Provide the [x, y] coordinate of the cell's center where the given text is located.  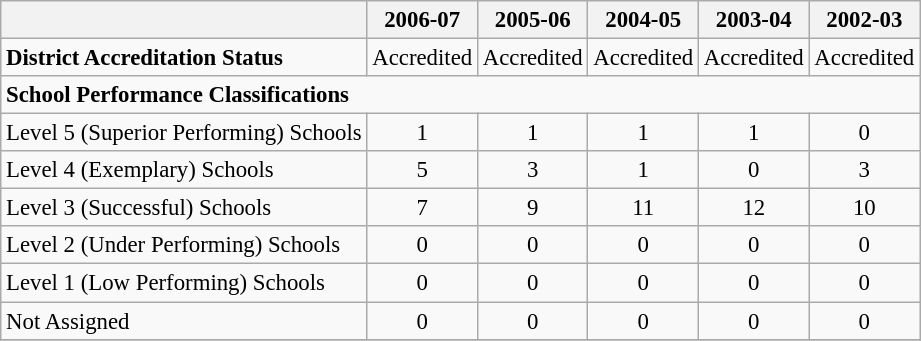
10 [864, 208]
2003-04 [754, 20]
2004-05 [644, 20]
Not Assigned [184, 321]
2002-03 [864, 20]
Level 2 (Under Performing) Schools [184, 245]
District Accreditation Status [184, 58]
Level 1 (Low Performing) Schools [184, 283]
2005-06 [532, 20]
2006-07 [422, 20]
Level 4 (Exemplary) Schools [184, 170]
Level 5 (Superior Performing) Schools [184, 133]
5 [422, 170]
12 [754, 208]
Level 3 (Successful) Schools [184, 208]
9 [532, 208]
11 [644, 208]
7 [422, 208]
School Performance Classifications [460, 95]
